Capture the cell that displays the provided text and extract its (X, Y) central coordinate. 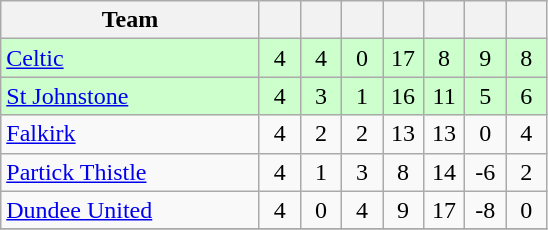
Team (130, 20)
14 (444, 172)
Partick Thistle (130, 172)
-6 (486, 172)
St Johnstone (130, 96)
5 (486, 96)
-8 (486, 210)
Falkirk (130, 134)
Dundee United (130, 210)
Celtic (130, 58)
16 (402, 96)
6 (526, 96)
11 (444, 96)
